Return the (x, y) coordinate for the center point of the cell that contains the specified text.  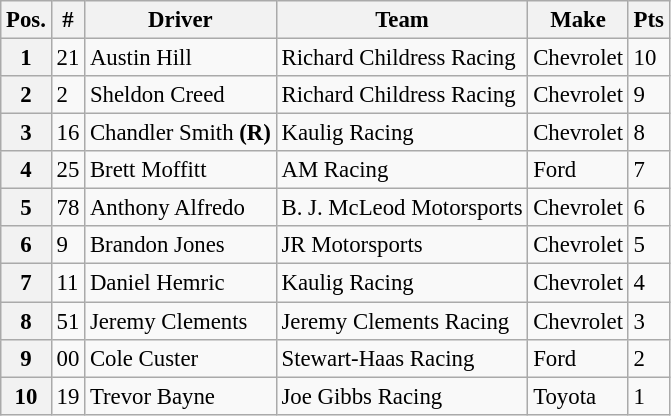
Pts (648, 20)
Driver (181, 20)
Brandon Jones (181, 245)
25 (68, 170)
Sheldon Creed (181, 95)
Team (402, 20)
Austin Hill (181, 58)
Make (578, 20)
Chandler Smith (R) (181, 133)
16 (68, 133)
Jeremy Clements Racing (402, 321)
Pos. (26, 20)
Daniel Hemric (181, 283)
11 (68, 283)
Stewart-Haas Racing (402, 358)
JR Motorsports (402, 245)
Cole Custer (181, 358)
19 (68, 396)
Trevor Bayne (181, 396)
Brett Moffitt (181, 170)
00 (68, 358)
51 (68, 321)
Jeremy Clements (181, 321)
Joe Gibbs Racing (402, 396)
AM Racing (402, 170)
Toyota (578, 396)
B. J. McLeod Motorsports (402, 208)
78 (68, 208)
Anthony Alfredo (181, 208)
21 (68, 58)
# (68, 20)
